For the text-containing cell, return its midpoint in (x, y) coordinate format. 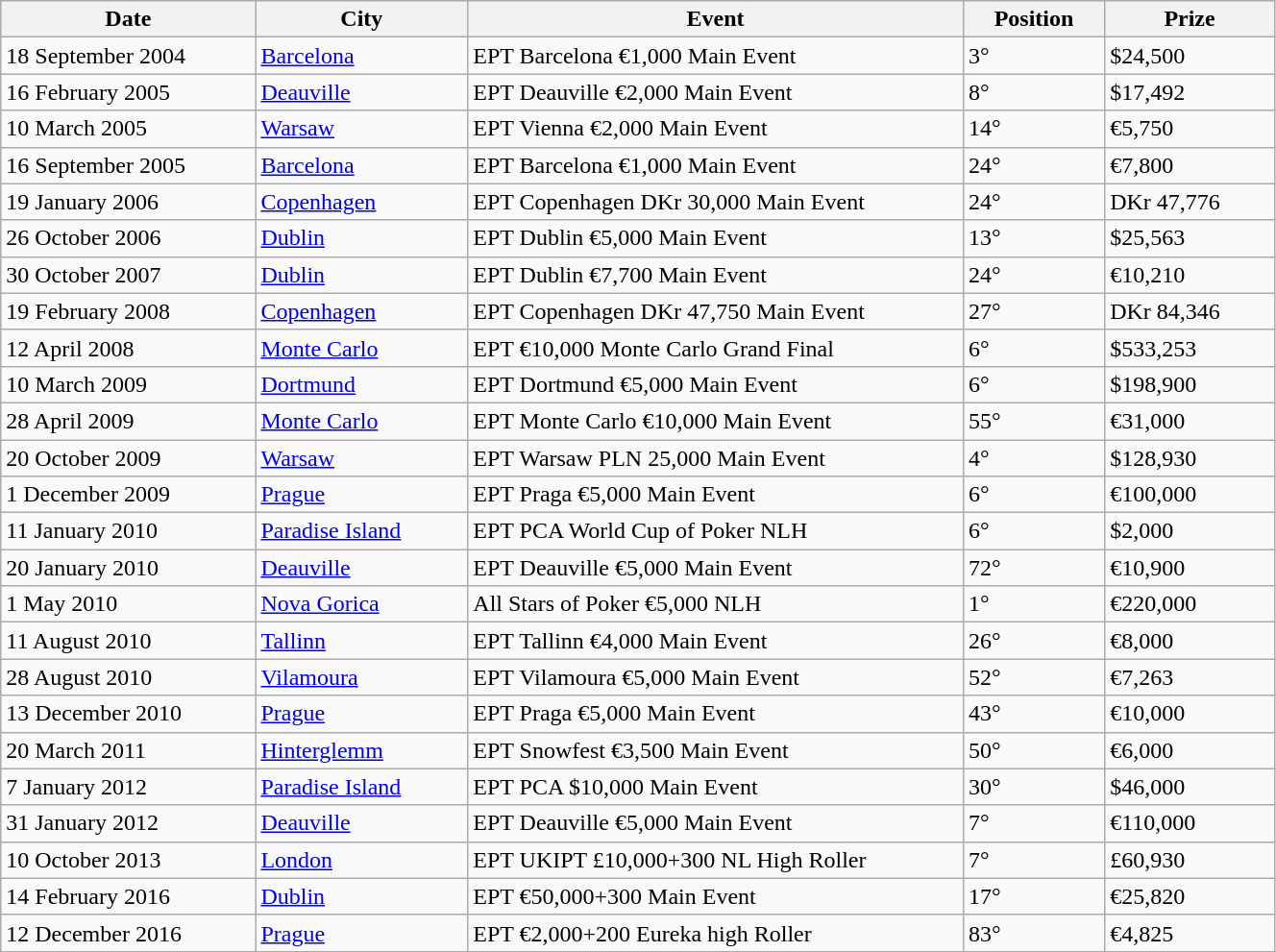
Hinterglemm (361, 750)
€7,800 (1190, 165)
$24,500 (1190, 56)
€220,000 (1190, 604)
28 April 2009 (129, 421)
1 May 2010 (129, 604)
€10,000 (1190, 714)
EPT UKIPT £10,000+300 NL High Roller (716, 860)
€7,263 (1190, 677)
11 January 2010 (129, 531)
$17,492 (1190, 92)
50° (1034, 750)
$2,000 (1190, 531)
EPT Deauville €2,000 Main Event (716, 92)
$46,000 (1190, 787)
EPT Vienna €2,000 Main Event (716, 129)
26° (1034, 641)
€10,210 (1190, 275)
20 March 2011 (129, 750)
31 January 2012 (129, 823)
11 August 2010 (129, 641)
EPT PCA $10,000 Main Event (716, 787)
EPT €10,000 Monte Carlo Grand Final (716, 348)
12 April 2008 (129, 348)
€110,000 (1190, 823)
Date (129, 19)
€5,750 (1190, 129)
13° (1034, 238)
£60,930 (1190, 860)
10 March 2009 (129, 384)
EPT €2,000+200 Eureka high Roller (716, 933)
55° (1034, 421)
18 September 2004 (129, 56)
All Stars of Poker €5,000 NLH (716, 604)
London (361, 860)
$25,563 (1190, 238)
20 January 2010 (129, 568)
28 August 2010 (129, 677)
€31,000 (1190, 421)
14 February 2016 (129, 896)
Vilamoura (361, 677)
17° (1034, 896)
10 March 2005 (129, 129)
EPT Dublin €5,000 Main Event (716, 238)
EPT PCA World Cup of Poker NLH (716, 531)
8° (1034, 92)
$198,900 (1190, 384)
10 October 2013 (129, 860)
14° (1034, 129)
EPT Monte Carlo €10,000 Main Event (716, 421)
27° (1034, 311)
3° (1034, 56)
Position (1034, 19)
EPT Dublin €7,700 Main Event (716, 275)
DKr 47,776 (1190, 202)
€10,900 (1190, 568)
Event (716, 19)
16 February 2005 (129, 92)
€25,820 (1190, 896)
$533,253 (1190, 348)
4° (1034, 458)
1° (1034, 604)
12 December 2016 (129, 933)
€6,000 (1190, 750)
City (361, 19)
EPT €50,000+300 Main Event (716, 896)
DKr 84,346 (1190, 311)
EPT Tallinn €4,000 Main Event (716, 641)
16 September 2005 (129, 165)
43° (1034, 714)
83° (1034, 933)
30 October 2007 (129, 275)
26 October 2006 (129, 238)
72° (1034, 568)
Prize (1190, 19)
$128,930 (1190, 458)
EPT Vilamoura €5,000 Main Event (716, 677)
30° (1034, 787)
Tallinn (361, 641)
€100,000 (1190, 495)
13 December 2010 (129, 714)
19 January 2006 (129, 202)
EPT Copenhagen DKr 30,000 Main Event (716, 202)
€4,825 (1190, 933)
EPT Copenhagen DKr 47,750 Main Event (716, 311)
52° (1034, 677)
EPT Dortmund €5,000 Main Event (716, 384)
7 January 2012 (129, 787)
€8,000 (1190, 641)
20 October 2009 (129, 458)
EPT Warsaw PLN 25,000 Main Event (716, 458)
EPT Snowfest €3,500 Main Event (716, 750)
19 February 2008 (129, 311)
Dortmund (361, 384)
1 December 2009 (129, 495)
Nova Gorica (361, 604)
